From the cell containing the given text, extract its center point as [X, Y] coordinate. 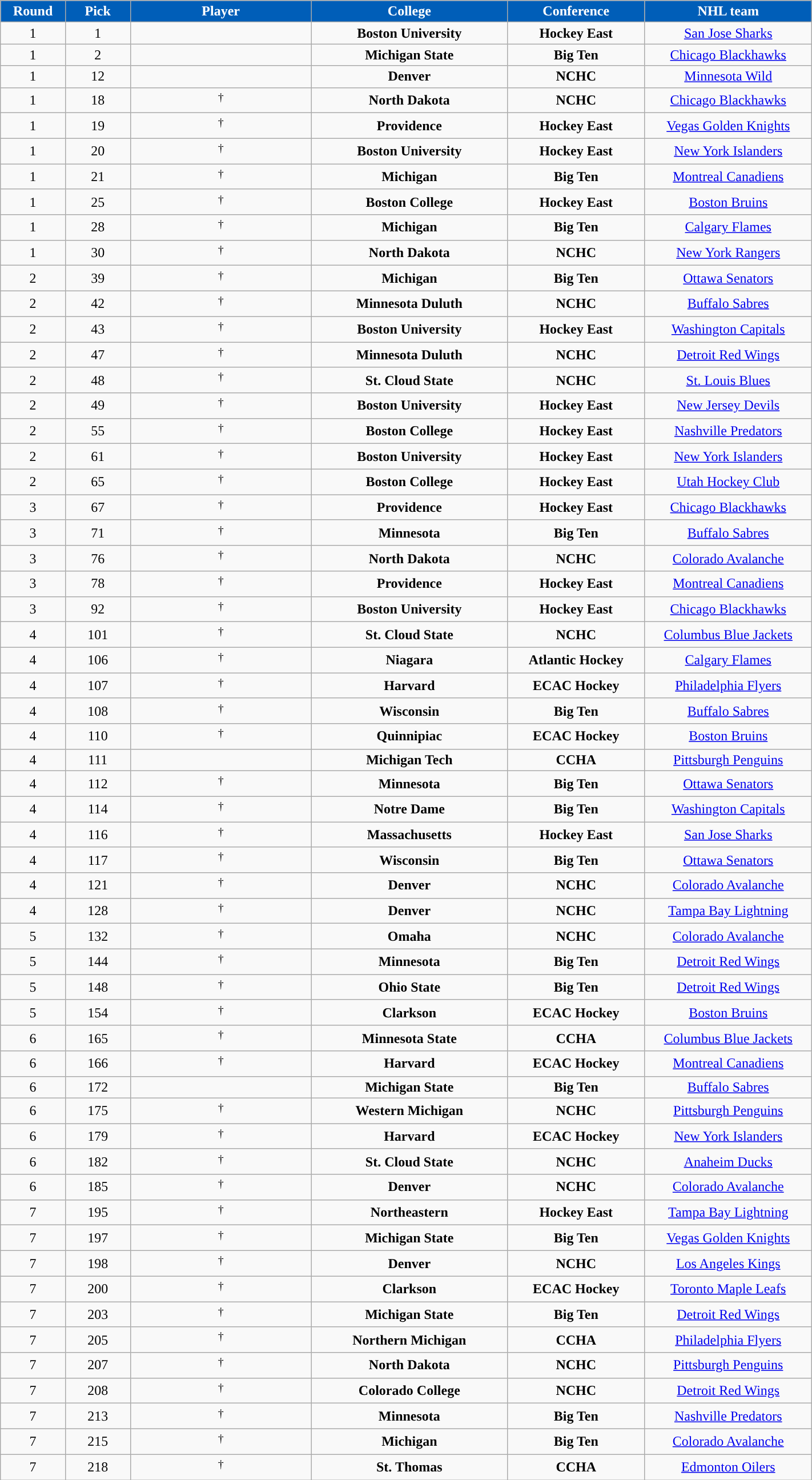
Massachusetts [409, 835]
166 [98, 1064]
172 [98, 1087]
144 [98, 962]
61 [98, 457]
Colorado College [409, 1390]
101 [98, 635]
Northern Michigan [409, 1340]
182 [98, 1162]
108 [98, 711]
71 [98, 532]
Omaha [409, 937]
Minnesota Wild [728, 77]
43 [98, 329]
48 [98, 380]
20 [98, 151]
78 [98, 584]
30 [98, 252]
Atlantic Hockey [576, 660]
121 [98, 885]
Michigan Tech [409, 760]
179 [98, 1137]
132 [98, 937]
Utah Hockey Club [728, 482]
195 [98, 1212]
Quinnipiac [409, 737]
92 [98, 609]
Anaheim Ducks [728, 1162]
Pick [98, 11]
200 [98, 1289]
21 [98, 177]
47 [98, 355]
Los Angeles Kings [728, 1264]
Northeastern [409, 1212]
Ohio State [409, 987]
Player [220, 11]
65 [98, 482]
106 [98, 660]
19 [98, 126]
107 [98, 685]
185 [98, 1187]
128 [98, 911]
Notre Dame [409, 809]
Niagara [409, 660]
Western Michigan [409, 1110]
203 [98, 1315]
Round [33, 11]
154 [98, 1012]
St. Louis Blues [728, 380]
218 [98, 1467]
205 [98, 1340]
39 [98, 279]
112 [98, 784]
197 [98, 1238]
New Jersey Devils [728, 406]
117 [98, 860]
148 [98, 987]
Conference [576, 11]
Edmonton Oilers [728, 1467]
New York Rangers [728, 252]
198 [98, 1264]
207 [98, 1365]
67 [98, 507]
49 [98, 406]
NHL team [728, 11]
76 [98, 559]
55 [98, 431]
18 [98, 101]
12 [98, 77]
Toronto Maple Leafs [728, 1289]
165 [98, 1038]
175 [98, 1110]
42 [98, 304]
116 [98, 835]
28 [98, 227]
College [409, 11]
110 [98, 737]
25 [98, 202]
215 [98, 1442]
208 [98, 1390]
114 [98, 809]
St. Thomas [409, 1467]
111 [98, 760]
Minnesota State [409, 1038]
213 [98, 1417]
